Return the (x, y) coordinate for the center point of the cell that contains the specified text.  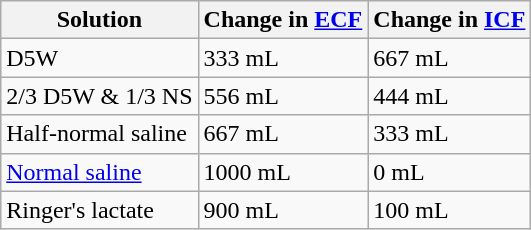
0 mL (450, 172)
D5W (100, 58)
900 mL (283, 210)
1000 mL (283, 172)
Ringer's lactate (100, 210)
2/3 D5W & 1/3 NS (100, 96)
444 mL (450, 96)
Solution (100, 20)
Change in ICF (450, 20)
100 mL (450, 210)
Half-normal saline (100, 134)
556 mL (283, 96)
Normal saline (100, 172)
Change in ECF (283, 20)
